Return [X, Y] of the center of cell containing provided text 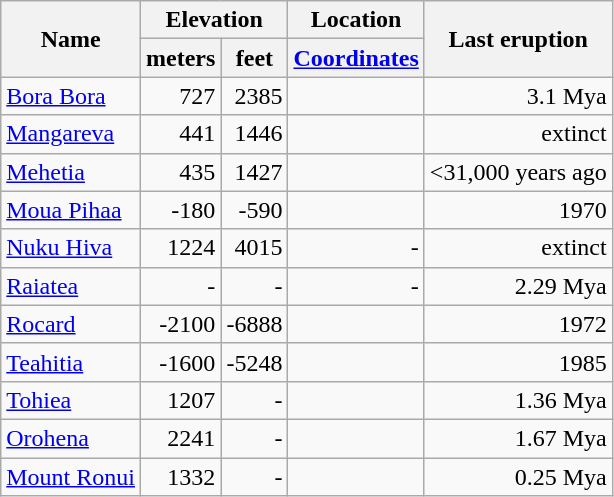
Mount Ronui [71, 477]
1224 [181, 248]
1446 [254, 134]
Elevation [214, 20]
-5248 [254, 362]
1427 [254, 172]
<31,000 years ago [518, 172]
Name [71, 39]
Location [356, 20]
Last eruption [518, 39]
Teahitia [71, 362]
2385 [254, 96]
0.25 Mya [518, 477]
1970 [518, 210]
Bora Bora [71, 96]
Moua Pihaa [71, 210]
meters [181, 58]
Nuku Hiva [71, 248]
Tohiea [71, 400]
Coordinates [356, 58]
441 [181, 134]
-6888 [254, 324]
-2100 [181, 324]
4015 [254, 248]
feet [254, 58]
Raiatea [71, 286]
Orohena [71, 438]
1972 [518, 324]
-590 [254, 210]
2.29 Mya [518, 286]
Mangareva [71, 134]
1.36 Mya [518, 400]
727 [181, 96]
1332 [181, 477]
1.67 Mya [518, 438]
Rocard [71, 324]
-180 [181, 210]
2241 [181, 438]
1207 [181, 400]
3.1 Mya [518, 96]
Mehetia [71, 172]
1985 [518, 362]
-1600 [181, 362]
435 [181, 172]
